From the cell containing the given text, extract its center point as (x, y) coordinate. 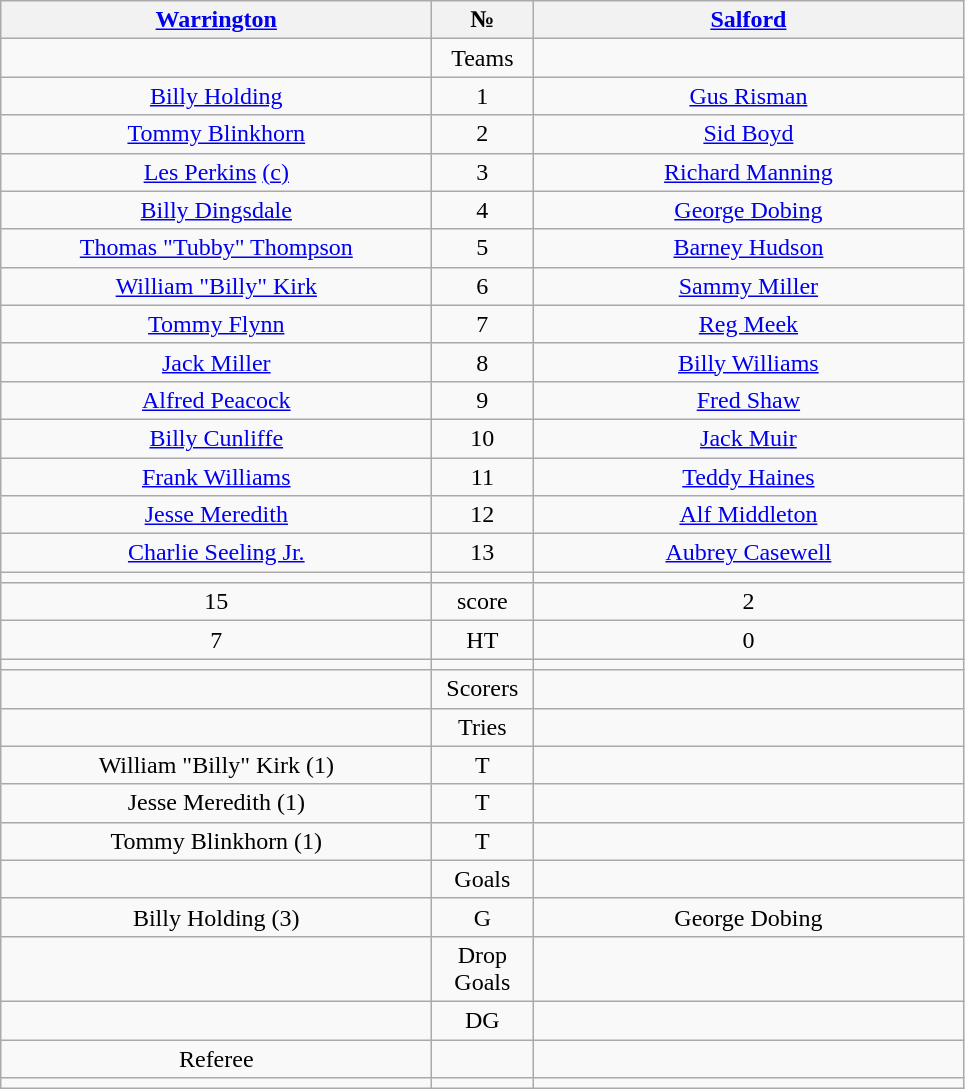
Gus Risman (748, 96)
Tommy Blinkhorn (1) (216, 841)
Jesse Meredith (1) (216, 803)
Sammy Miller (748, 286)
Fred Shaw (748, 400)
William "Billy" Kirk (1) (216, 765)
Thomas "Tubby" Thompson (216, 248)
DG (482, 1020)
William "Billy" Kirk (216, 286)
3 (482, 172)
11 (482, 477)
Scorers (482, 689)
Frank Williams (216, 477)
Salford (748, 20)
Billy Williams (748, 362)
Aubrey Casewell (748, 553)
№ (482, 20)
Tommy Blinkhorn (216, 134)
1 (482, 96)
Barney Hudson (748, 248)
Tommy Flynn (216, 324)
15 (216, 602)
Billy Holding (3) (216, 917)
Drop Goals (482, 968)
Warrington (216, 20)
Teddy Haines (748, 477)
Reg Meek (748, 324)
Referee (216, 1059)
Billy Dingsdale (216, 210)
4 (482, 210)
Alfred Peacock (216, 400)
Les Perkins (c) (216, 172)
13 (482, 553)
Jesse Meredith (216, 515)
Charlie Seeling Jr. (216, 553)
Sid Boyd (748, 134)
G (482, 917)
5 (482, 248)
0 (748, 640)
9 (482, 400)
score (482, 602)
Alf Middleton (748, 515)
Goals (482, 879)
Jack Miller (216, 362)
Teams (482, 58)
HT (482, 640)
Richard Manning (748, 172)
6 (482, 286)
Jack Muir (748, 438)
12 (482, 515)
10 (482, 438)
8 (482, 362)
Tries (482, 727)
Billy Holding (216, 96)
Billy Cunliffe (216, 438)
